Detect which cell encompasses the target text, then output its [X, Y] center coordinate. 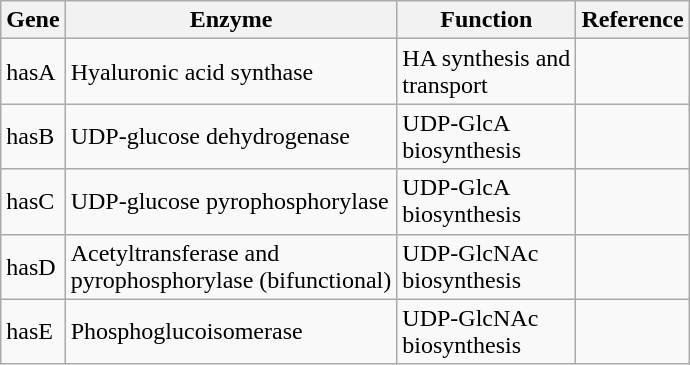
HA synthesis andtransport [486, 72]
Hyaluronic acid synthase [231, 72]
hasE [33, 332]
Acetyltransferase andpyrophosphorylase (bifunctional) [231, 266]
hasD [33, 266]
Gene [33, 20]
Reference [632, 20]
UDP-glucose pyrophosphorylase [231, 202]
hasA [33, 72]
Function [486, 20]
UDP-glucose dehydrogenase [231, 136]
Enzyme [231, 20]
hasC [33, 202]
hasB [33, 136]
Phosphoglucoisomerase [231, 332]
